For the text-containing cell, return its midpoint in (X, Y) coordinate format. 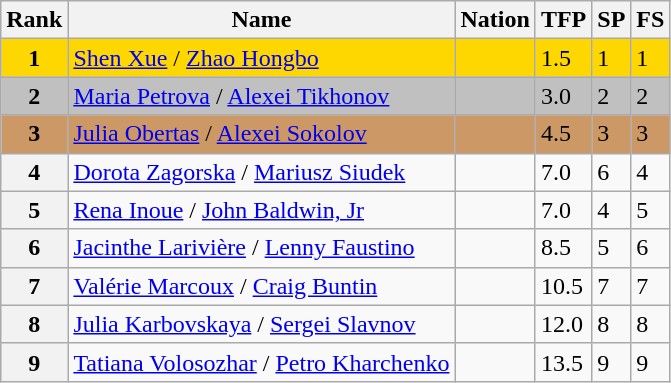
8.5 (563, 248)
Valérie Marcoux / Craig Buntin (262, 286)
Shen Xue / Zhao Hongbo (262, 58)
Julia Karbovskaya / Sergei Slavnov (262, 324)
Maria Petrova / Alexei Tikhonov (262, 96)
1.5 (563, 58)
13.5 (563, 362)
Tatiana Volosozhar / Petro Kharchenko (262, 362)
Julia Obertas / Alexei Sokolov (262, 134)
Nation (495, 20)
SP (612, 20)
Name (262, 20)
3.0 (563, 96)
10.5 (563, 286)
FS (650, 20)
Dorota Zagorska / Mariusz Siudek (262, 172)
TFP (563, 20)
12.0 (563, 324)
4.5 (563, 134)
Jacinthe Larivière / Lenny Faustino (262, 248)
Rena Inoue / John Baldwin, Jr (262, 210)
Rank (34, 20)
